Extract the (X, Y) coordinate from the center of the cell holding the provided text.  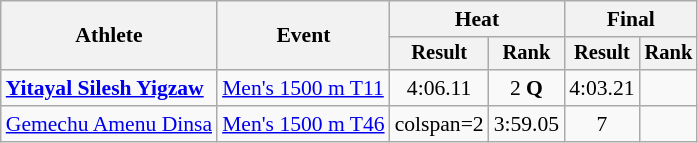
7 (602, 124)
Men's 1500 m T11 (304, 88)
3:59.05 (526, 124)
4:03.21 (602, 88)
Men's 1500 m T46 (304, 124)
Gemechu Amenu Dinsa (109, 124)
2 Q (526, 88)
colspan=2 (440, 124)
4:06.11 (440, 88)
Heat (478, 19)
Event (304, 36)
Yitayal Silesh Yigzaw (109, 88)
Athlete (109, 36)
Final (630, 19)
